Determine the [x, y] coordinate at the center of the cell enclosing the given text.  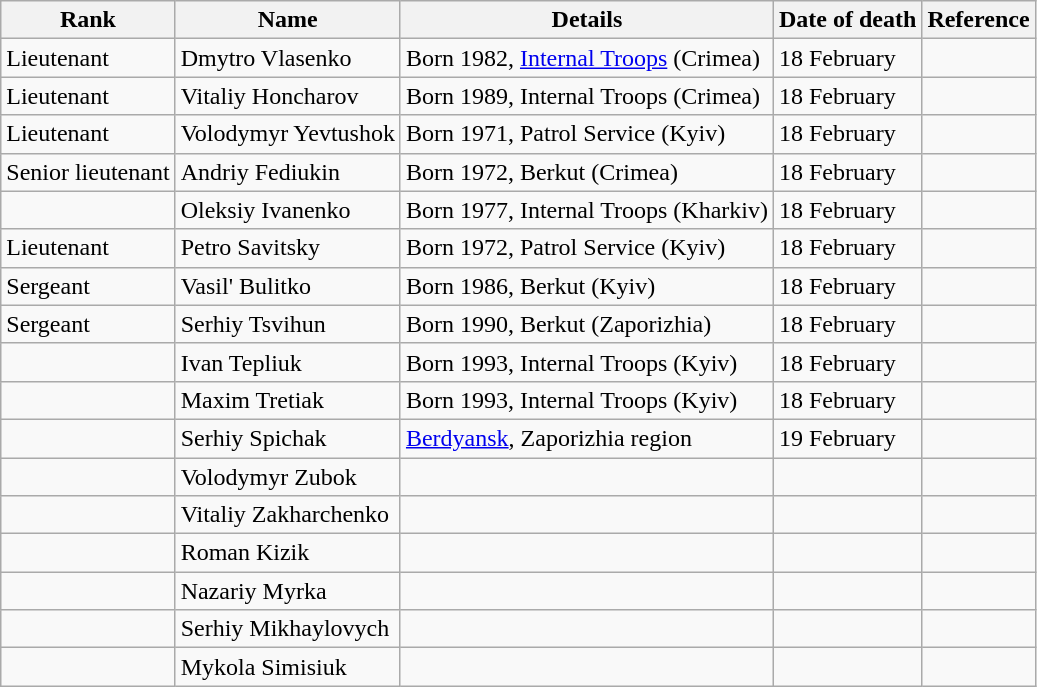
Vitaliy Zakharchenko [288, 515]
Serhiy Spichak [288, 438]
Berdyansk, Zaporizhia region [586, 438]
19 February [847, 438]
Rank [88, 20]
Born 1989, Internal Troops (Crimea) [586, 96]
Born 1972, Berkut (Crimea) [586, 172]
Date of death [847, 20]
Reference [978, 20]
Born 1971, Patrol Service (Kyiv) [586, 134]
Name [288, 20]
Oleksiy Ivanenko [288, 210]
Vasil' Bulitko [288, 286]
Born 1972, Patrol Service (Kyiv) [586, 248]
Dmytro Vlasenko [288, 58]
Andriy Fediukin [288, 172]
Volodymyr Yevtushok [288, 134]
Born 1977, Internal Troops (Kharkiv) [586, 210]
Born 1986, Berkut (Kyiv) [586, 286]
Born 1982, Internal Troops (Crimea) [586, 58]
Roman Kizik [288, 553]
Details [586, 20]
Mykola Simisiuk [288, 667]
Nazariy Myrka [288, 591]
Senior lieutenant [88, 172]
Vitaliy Honcharov [288, 96]
Maxim Tretiak [288, 400]
Volodymyr Zubok [288, 477]
Ivan Tepliuk [288, 362]
Petro Savitsky [288, 248]
Serhiy Mikhaylovych [288, 629]
Serhiy Tsvihun [288, 324]
Born 1990, Berkut (Zaporizhia) [586, 324]
